Return [x, y] of the center of cell containing provided text 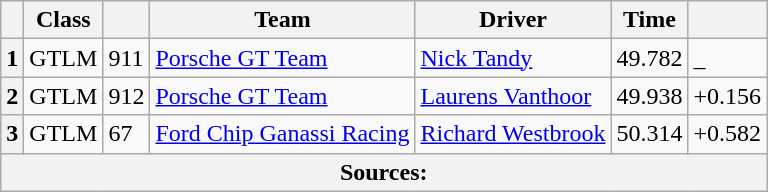
49.782 [650, 58]
Nick Tandy [513, 58]
2 [12, 96]
67 [126, 134]
Team [282, 20]
Sources: [384, 172]
Time [650, 20]
3 [12, 134]
912 [126, 96]
911 [126, 58]
Driver [513, 20]
+0.156 [728, 96]
Class [64, 20]
49.938 [650, 96]
1 [12, 58]
50.314 [650, 134]
Richard Westbrook [513, 134]
Laurens Vanthoor [513, 96]
Ford Chip Ganassi Racing [282, 134]
_ [728, 58]
+0.582 [728, 134]
